Capture the cell that displays the provided text and extract its [x, y] central coordinate. 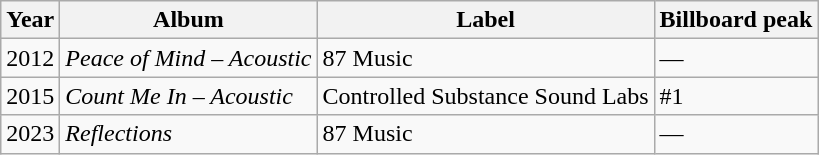
Label [486, 20]
2015 [30, 96]
Billboard peak [736, 20]
#1 [736, 96]
2023 [30, 134]
Peace of Mind – Acoustic [188, 58]
Year [30, 20]
Controlled Substance Sound Labs [486, 96]
2012 [30, 58]
Reflections [188, 134]
Count Me In – Acoustic [188, 96]
Album [188, 20]
